Output the [x, y] coordinate of the center of the cell containing the given text.  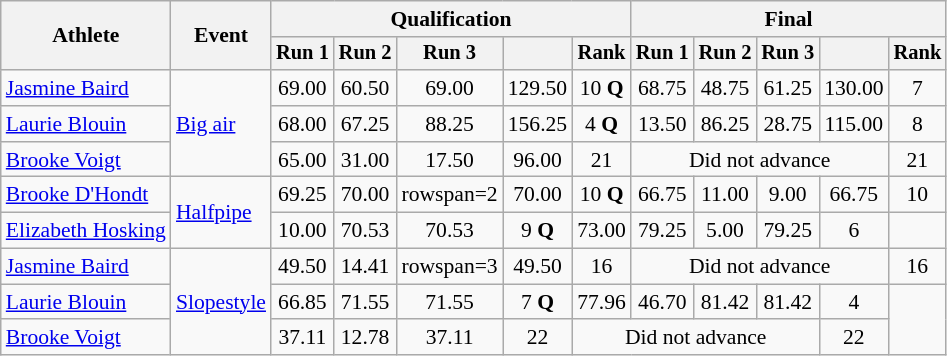
10.00 [302, 231]
6 [854, 231]
67.25 [366, 124]
66.85 [302, 302]
Halfpipe [221, 212]
14.41 [366, 267]
13.50 [662, 124]
4 Q [602, 124]
31.00 [366, 160]
73.00 [602, 231]
Elizabeth Hosking [86, 231]
28.75 [788, 124]
96.00 [538, 160]
5.00 [726, 231]
115.00 [854, 124]
Athlete [86, 36]
17.50 [449, 160]
8 [918, 124]
4 [854, 302]
Big air [221, 124]
60.50 [366, 88]
Qualification [451, 19]
Brooke D'Hondt [86, 195]
68.75 [662, 88]
rowspan=3 [449, 267]
Event [221, 36]
11.00 [726, 195]
9.00 [788, 195]
48.75 [726, 88]
156.25 [538, 124]
9 Q [538, 231]
7 Q [538, 302]
86.25 [726, 124]
68.00 [302, 124]
65.00 [302, 160]
12.78 [366, 338]
10 [918, 195]
69.25 [302, 195]
88.25 [449, 124]
7 [918, 88]
46.70 [662, 302]
129.50 [538, 88]
61.25 [788, 88]
Final [788, 19]
77.96 [602, 302]
rowspan=2 [449, 195]
Slopestyle [221, 302]
130.00 [854, 88]
